Determine the (X, Y) coordinate at the center of the cell enclosing the given text.  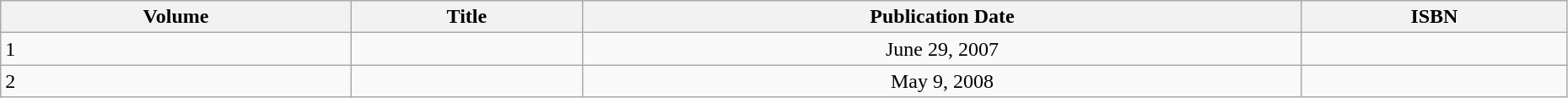
June 29, 2007 (941, 49)
2 (176, 81)
Volume (176, 17)
1 (176, 49)
ISBN (1434, 17)
May 9, 2008 (941, 81)
Title (466, 17)
Publication Date (941, 17)
